Capture the cell that displays the provided text and extract its (X, Y) central coordinate. 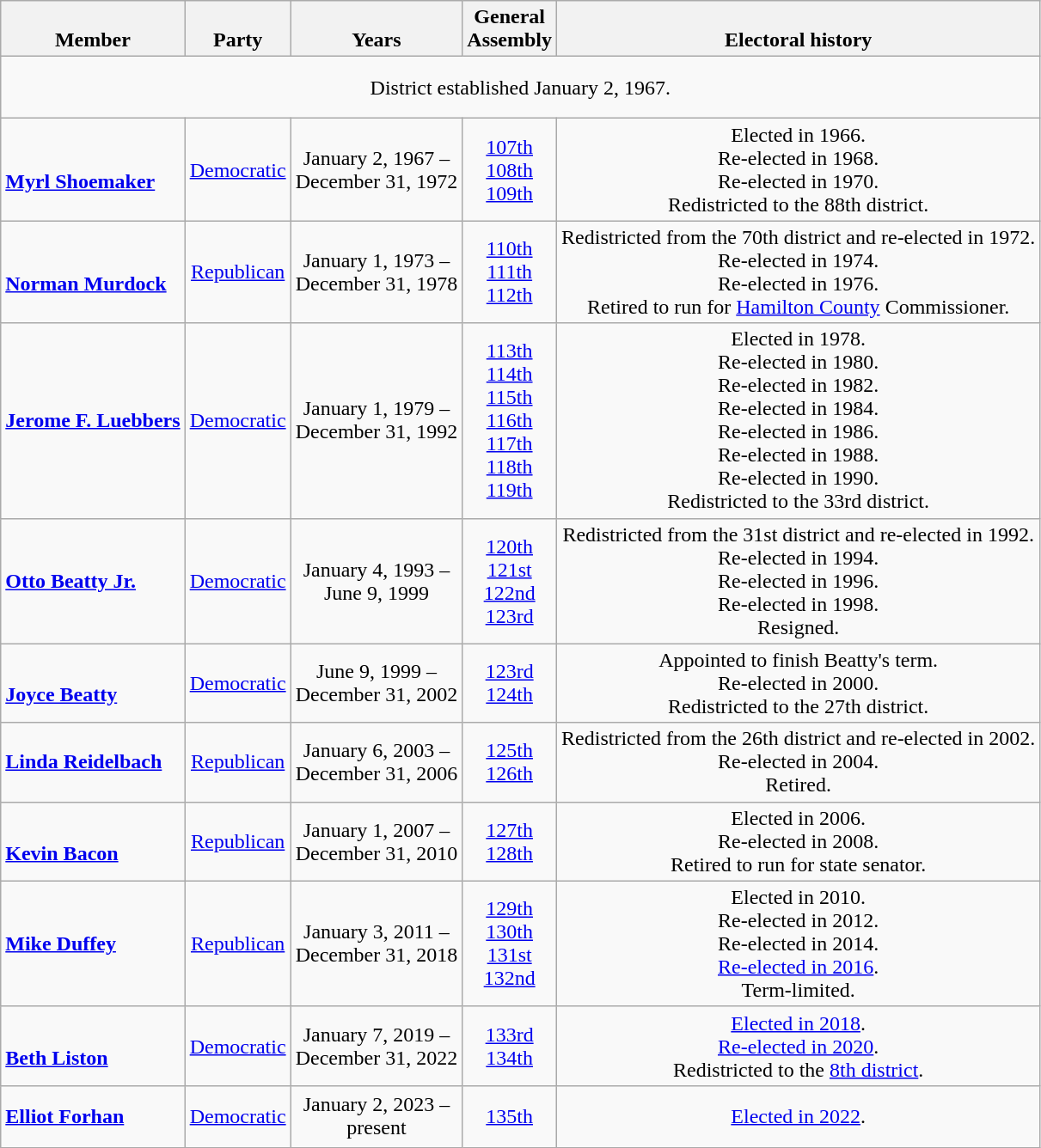
107th108th109th (510, 170)
District established January 2, 1967. (521, 88)
Kevin Bacon (93, 841)
Mike Duffey (93, 943)
123rd124th (510, 683)
127th128th (510, 841)
Elected in 2022. (799, 1116)
Joyce Beatty (93, 683)
January 7, 2019 –December 31, 2022 (377, 1046)
January 1, 1973 –December 31, 1978 (377, 272)
Norman Murdock (93, 272)
January 6, 2003 –December 31, 2006 (377, 762)
Linda Reidelbach (93, 762)
GeneralAssembly (510, 29)
Myrl Shoemaker (93, 170)
133rd134th (510, 1046)
Member (93, 29)
110th111th112th (510, 272)
120th121st122nd123rd (510, 581)
Redistricted from the 26th district and re-elected in 2002.Re-elected in 2004.Retired. (799, 762)
Appointed to finish Beatty's term.Re-elected in 2000.Redistricted to the 27th district. (799, 683)
Elected in 2010.Re-elected in 2012.Re-elected in 2014.Re-elected in 2016.Term-limited. (799, 943)
Elliot Forhan (93, 1116)
Elected in 2018.Re-elected in 2020.Redistricted to the 8th district. (799, 1046)
129th130th131st132nd (510, 943)
Party (237, 29)
January 1, 2007 –December 31, 2010 (377, 841)
113th114th115th116th117th118th119th (510, 421)
January 3, 2011 –December 31, 2018 (377, 943)
January 2, 1967 –December 31, 1972 (377, 170)
Years (377, 29)
Redistricted from the 70th district and re-elected in 1972.Re-elected in 1974.Re-elected in 1976.Retired to run for Hamilton County Commissioner. (799, 272)
135th (510, 1116)
January 1, 1979 –December 31, 1992 (377, 421)
125th126th (510, 762)
June 9, 1999 –December 31, 2002 (377, 683)
Electoral history (799, 29)
Beth Liston (93, 1046)
Otto Beatty Jr. (93, 581)
Elected in 1966.Re-elected in 1968.Re-elected in 1970.Redistricted to the 88th district. (799, 170)
Jerome F. Luebbers (93, 421)
January 2, 2023 –present (377, 1116)
Redistricted from the 31st district and re-elected in 1992.Re-elected in 1994.Re-elected in 1996.Re-elected in 1998.Resigned. (799, 581)
Elected in 2006.Re-elected in 2008.Retired to run for state senator. (799, 841)
January 4, 1993 –June 9, 1999 (377, 581)
